Return [X, Y] of the center of cell containing provided text 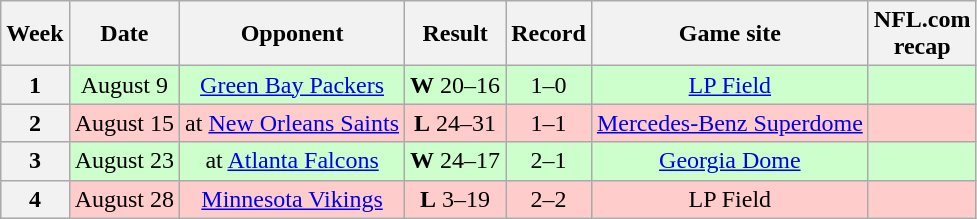
3 [35, 161]
W 20–16 [456, 85]
2–2 [549, 199]
Georgia Dome [730, 161]
at Atlanta Falcons [292, 161]
Week [35, 34]
1 [35, 85]
August 9 [124, 85]
NFL.comrecap [922, 34]
1–0 [549, 85]
W 24–17 [456, 161]
L 24–31 [456, 123]
August 15 [124, 123]
2 [35, 123]
Game site [730, 34]
Record [549, 34]
Result [456, 34]
August 23 [124, 161]
1–1 [549, 123]
2–1 [549, 161]
4 [35, 199]
Green Bay Packers [292, 85]
Opponent [292, 34]
Date [124, 34]
at New Orleans Saints [292, 123]
L 3–19 [456, 199]
Minnesota Vikings [292, 199]
Mercedes-Benz Superdome [730, 123]
August 28 [124, 199]
